Determine the (x, y) coordinate at the center of the cell enclosing the given text.  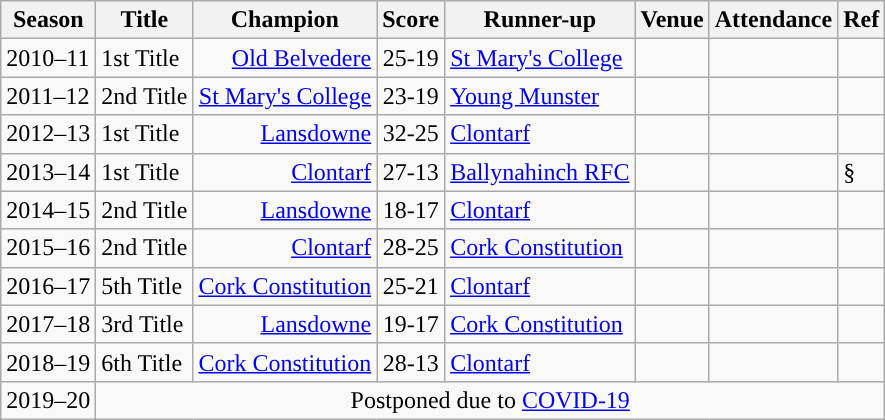
2014–15 (48, 210)
Season (48, 20)
2015–16 (48, 248)
25-19 (411, 58)
Venue (672, 20)
2013–14 (48, 172)
Ref (862, 20)
Runner-up (540, 20)
18-17 (411, 210)
27-13 (411, 172)
2011–12 (48, 96)
Young Munster (540, 96)
2012–13 (48, 134)
Champion (285, 20)
Postponed due to COVID-19 (490, 400)
2016–17 (48, 286)
23-19 (411, 96)
Attendance (773, 20)
Ballynahinch RFC (540, 172)
5th Title (144, 286)
2017–18 (48, 324)
Title (144, 20)
2019–20 (48, 400)
Old Belvedere (285, 58)
3rd Title (144, 324)
28-25 (411, 248)
25-21 (411, 286)
32-25 (411, 134)
Score (411, 20)
19-17 (411, 324)
28-13 (411, 362)
2010–11 (48, 58)
2018–19 (48, 362)
6th Title (144, 362)
§ (862, 172)
